Identify which cell holds the provided text, then report its (X, Y) central coordinate. 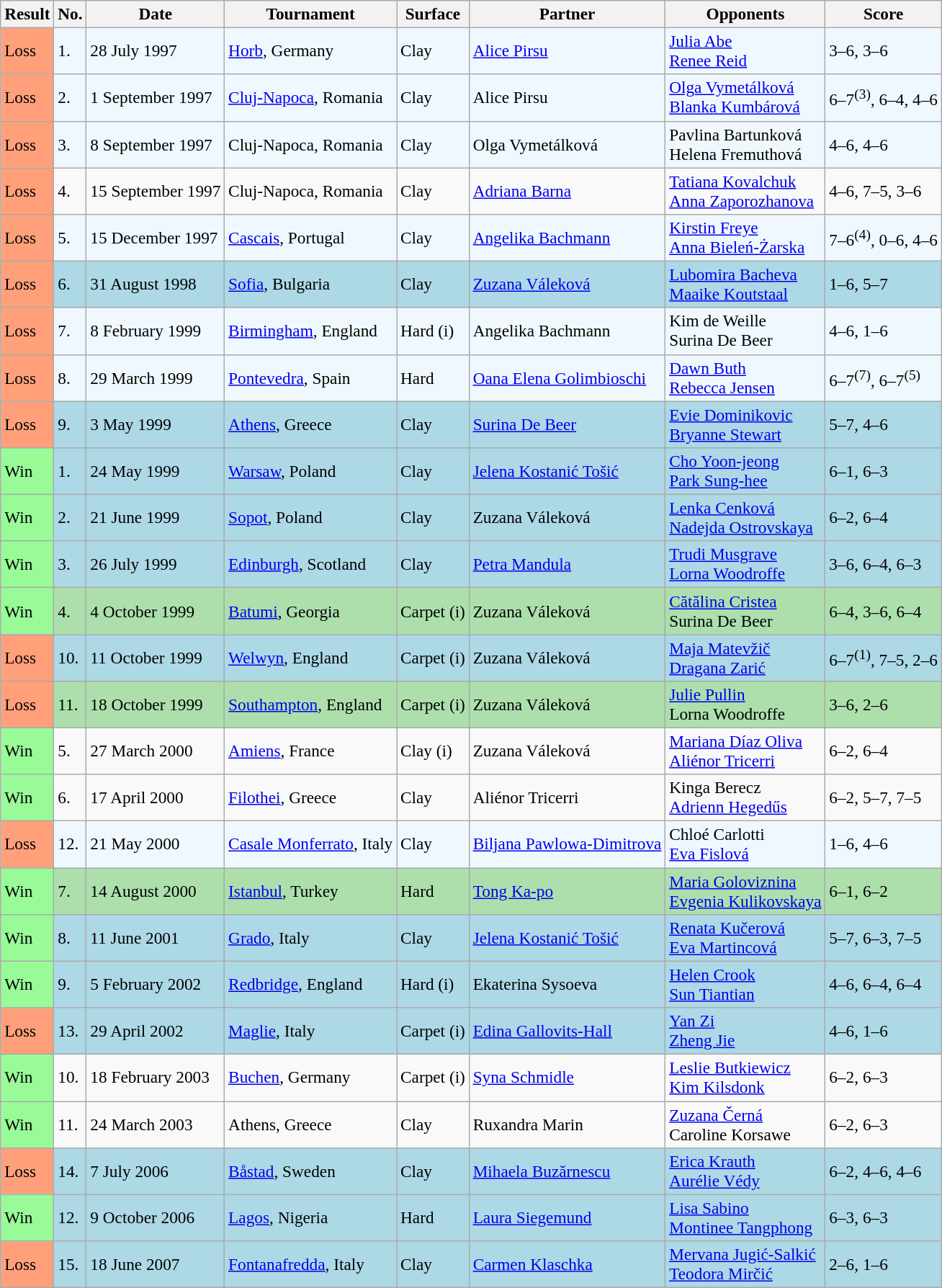
Trudi Musgrave Lorna Woodroffe (745, 565)
Julia Abe Renee Reid (745, 50)
Surina De Beer (568, 424)
5–7, 6–3, 7–5 (883, 938)
Olga Vymetálková (568, 144)
Southampton, England (311, 705)
15. (71, 1264)
6–1, 6–2 (883, 890)
Lisa Sabino Montinee Tangphong (745, 1217)
3 May 1999 (156, 424)
6–2, 4–6, 4–6 (883, 1171)
Dawn Buth Rebecca Jensen (745, 377)
Renata Kučerová Eva Martincová (745, 938)
Tong Ka-po (568, 890)
Maria Goloviznina Evgenia Kulikovskaya (745, 890)
Edinburgh, Scotland (311, 565)
Surface (434, 14)
Horb, Germany (311, 50)
1 September 1997 (156, 98)
Welwyn, England (311, 657)
Batumi, Georgia (311, 611)
Warsaw, Poland (311, 471)
Cascais, Portugal (311, 238)
Date (156, 14)
Maja Matevžič Dragana Zarić (745, 657)
5–7, 4–6 (883, 424)
Lubomira Bacheva Maaike Koutstaal (745, 284)
Helen Crook Sun Tiantian (745, 984)
14 August 2000 (156, 890)
1–6, 4–6 (883, 844)
Leslie Butkiewicz Kim Kilsdonk (745, 1078)
Lagos, Nigeria (311, 1217)
Ruxandra Marin (568, 1124)
Partner (568, 14)
7–6(4), 0–6, 4–6 (883, 238)
Mariana Díaz Oliva Aliénor Tricerri (745, 751)
Biljana Pawlowa-Dimitrova (568, 844)
11 October 1999 (156, 657)
Julie Pullin Lorna Woodroffe (745, 705)
3–6, 6–4, 6–3 (883, 565)
Carmen Klaschka (568, 1264)
Olga Vymetálková Blanka Kumbárová (745, 98)
Pontevedra, Spain (311, 377)
6–7(1), 7–5, 2–6 (883, 657)
29 April 2002 (156, 1030)
8 September 1997 (156, 144)
Result (27, 14)
Mervana Jugić-Salkić Teodora Mirčić (745, 1264)
Kinga Berecz Adrienn Hegedűs (745, 798)
Cătălina Cristea Surina De Beer (745, 611)
Zuzana Černá Caroline Korsawe (745, 1124)
6–7(3), 6–4, 4–6 (883, 98)
Score (883, 14)
Fontanafredda, Italy (311, 1264)
2–6, 1–6 (883, 1264)
Evie Dominikovic Bryanne Stewart (745, 424)
Aliénor Tricerri (568, 798)
Båstad, Sweden (311, 1171)
9 October 2006 (156, 1217)
Grado, Italy (311, 938)
Maglie, Italy (311, 1030)
Yan Zi Zheng Jie (745, 1030)
Erica Krauth Aurélie Védy (745, 1171)
Oana Elena Golimbioschi (568, 377)
Tournament (311, 14)
15 December 1997 (156, 238)
Casale Monferrato, Italy (311, 844)
Chloé Carlotti Eva Fislová (745, 844)
Amiens, France (311, 751)
Redbridge, England (311, 984)
Laura Siegemund (568, 1217)
Petra Mandula (568, 565)
Mihaela Buzărnescu (568, 1171)
Pavlina Bartunková Helena Fremuthová (745, 144)
3–6, 3–6 (883, 50)
4–6, 6–4, 6–4 (883, 984)
Buchen, Germany (311, 1078)
18 June 2007 (156, 1264)
Kim de Weille Surina De Beer (745, 331)
Istanbul, Turkey (311, 890)
18 October 1999 (156, 705)
27 March 2000 (156, 751)
29 March 1999 (156, 377)
6–3, 6–3 (883, 1217)
4–6, 4–6 (883, 144)
Edina Gallovits-Hall (568, 1030)
4 October 1999 (156, 611)
26 July 1999 (156, 565)
Filothei, Greece (311, 798)
No. (71, 14)
Sofia, Bulgaria (311, 284)
5 February 2002 (156, 984)
4–6, 7–5, 3–6 (883, 190)
6–1, 6–3 (883, 471)
Syna Schmidle (568, 1078)
24 May 1999 (156, 471)
Ekaterina Sysoeva (568, 984)
8 February 1999 (156, 331)
21 June 1999 (156, 517)
11 June 2001 (156, 938)
Clay (i) (434, 751)
21 May 2000 (156, 844)
18 February 2003 (156, 1078)
7 July 2006 (156, 1171)
1–6, 5–7 (883, 284)
Cho Yoon-jeong Park Sung-hee (745, 471)
24 March 2003 (156, 1124)
Birmingham, England (311, 331)
15 September 1997 (156, 190)
14. (71, 1171)
Opponents (745, 14)
31 August 1998 (156, 284)
Kirstin Freye Anna Bieleń-Żarska (745, 238)
3–6, 2–6 (883, 705)
6–7(7), 6–7(5) (883, 377)
Sopot, Poland (311, 517)
Lenka Cenková Nadejda Ostrovskaya (745, 517)
17 April 2000 (156, 798)
Tatiana Kovalchuk Anna Zaporozhanova (745, 190)
Adriana Barna (568, 190)
28 July 1997 (156, 50)
6–4, 3–6, 6–4 (883, 611)
13. (71, 1030)
6–2, 5–7, 7–5 (883, 798)
